Determine the (X, Y) coordinate at the center of the cell enclosing the given text.  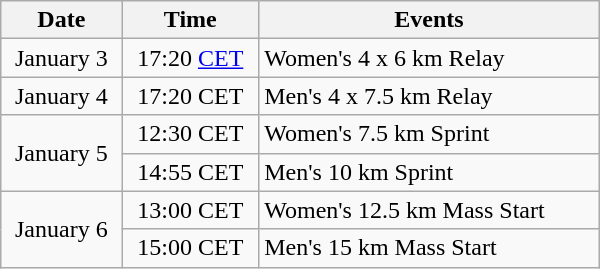
January 6 (62, 229)
Men's 10 km Sprint (430, 172)
Date (62, 20)
January 3 (62, 58)
15:00 CET (190, 248)
Men's 4 x 7.5 km Relay (430, 96)
Men's 15 km Mass Start (430, 248)
Women's 12.5 km Mass Start (430, 210)
Events (430, 20)
Women's 7.5 km Sprint (430, 134)
January 4 (62, 96)
14:55 CET (190, 172)
Time (190, 20)
January 5 (62, 153)
Women's 4 x 6 km Relay (430, 58)
12:30 CET (190, 134)
13:00 CET (190, 210)
